Scan for the cell matching the given text and deliver its (X, Y) coordinate at center. 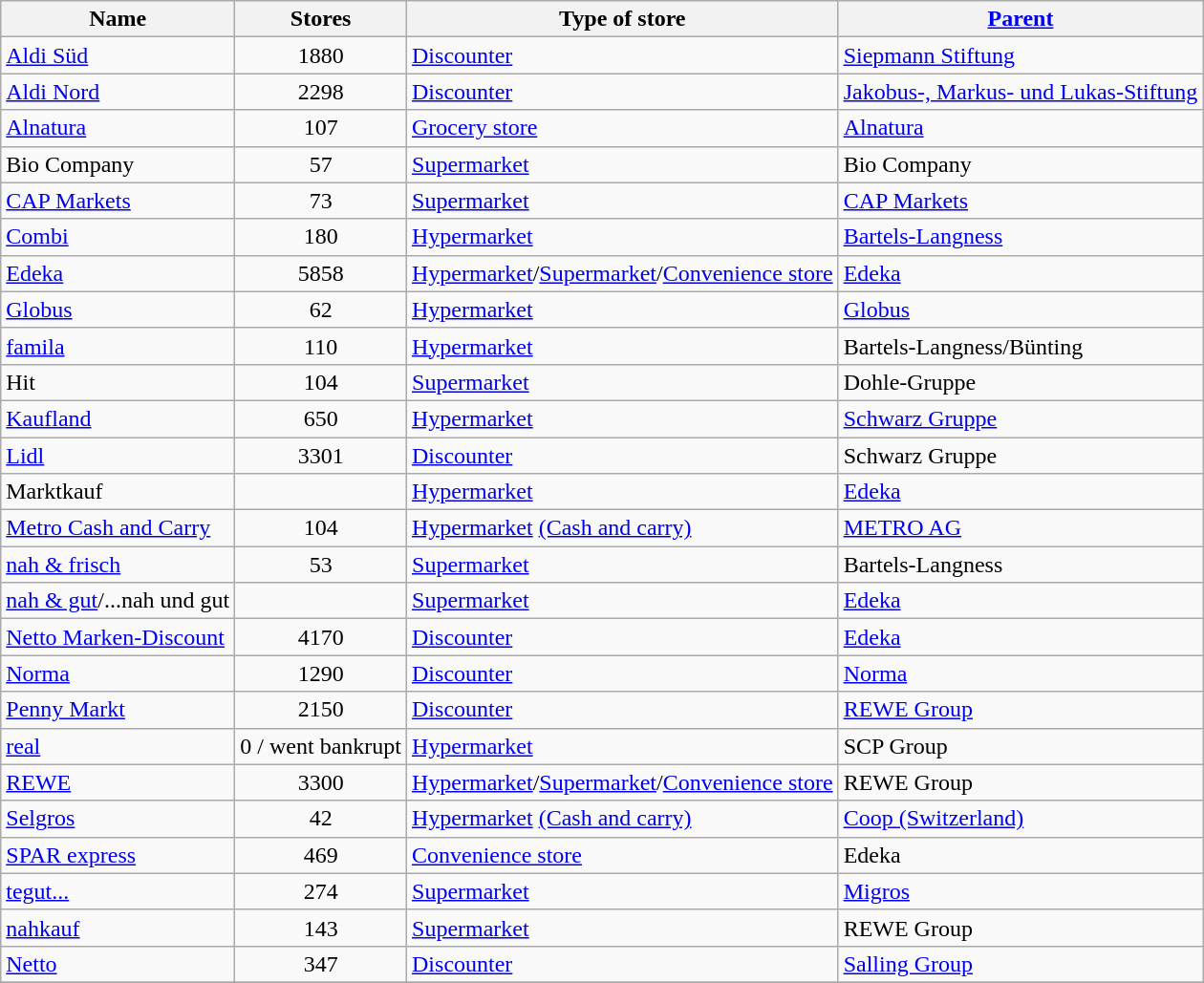
650 (321, 418)
Aldi Nord (118, 92)
famila (118, 346)
53 (321, 565)
107 (321, 128)
nahkauf (118, 928)
Kaufland (118, 418)
Combi (118, 237)
Siepmann Stiftung (1021, 55)
Penny Markt (118, 710)
real (118, 746)
Netto Marken-Discount (118, 637)
Aldi Süd (118, 55)
Hit (118, 382)
1880 (321, 55)
3301 (321, 456)
tegut... (118, 891)
347 (321, 964)
5858 (321, 273)
180 (321, 237)
Marktkauf (118, 492)
Coop (Switzerland) (1021, 819)
Parent (1021, 19)
Selgros (118, 819)
Lidl (118, 456)
62 (321, 310)
Migros (1021, 891)
4170 (321, 637)
Name (118, 19)
Stores (321, 19)
Grocery store (623, 128)
SPAR express (118, 855)
nah & frisch (118, 565)
110 (321, 346)
42 (321, 819)
Dohle-Gruppe (1021, 382)
nah & gut/...nah und gut (118, 601)
SCP Group (1021, 746)
Convenience store (623, 855)
Jakobus-, Markus- und Lukas-Stiftung (1021, 92)
2298 (321, 92)
METRO AG (1021, 528)
274 (321, 891)
2150 (321, 710)
143 (321, 928)
REWE (118, 782)
3300 (321, 782)
Salling Group (1021, 964)
469 (321, 855)
Type of store (623, 19)
Metro Cash and Carry (118, 528)
1290 (321, 673)
0 / went bankrupt (321, 746)
Netto (118, 964)
57 (321, 164)
73 (321, 201)
Bartels-Langness/Bünting (1021, 346)
